Find where the given text appears and provide that cell's center as (X, Y) coordinate. 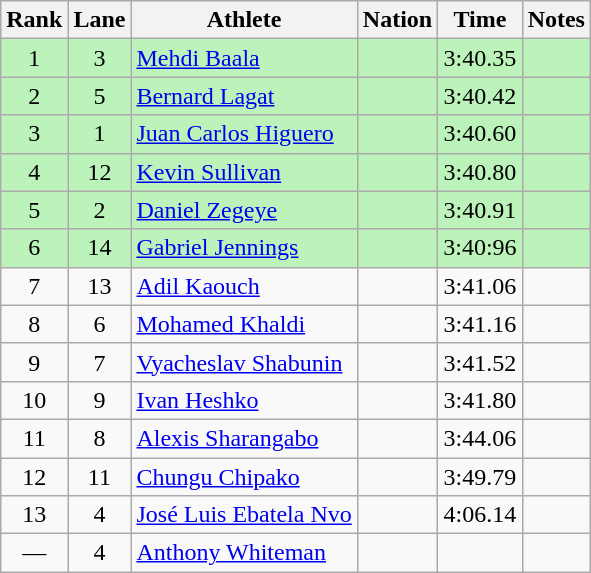
10 (34, 400)
Notes (556, 20)
3:40.80 (480, 172)
3:40:96 (480, 248)
Alexis Sharangabo (244, 438)
Adil Kaouch (244, 286)
3:49.79 (480, 477)
Chungu Chipako (244, 477)
Nation (397, 20)
Anthony Whiteman (244, 553)
3:41.06 (480, 286)
Bernard Lagat (244, 96)
Mehdi Baala (244, 58)
3:41.52 (480, 362)
3:40.91 (480, 210)
Vyacheslav Shabunin (244, 362)
Juan Carlos Higuero (244, 134)
3:44.06 (480, 438)
Lane (100, 20)
3:41.80 (480, 400)
Daniel Zegeye (244, 210)
Gabriel Jennings (244, 248)
Time (480, 20)
3:41.16 (480, 324)
14 (100, 248)
José Luis Ebatela Nvo (244, 515)
3:40.35 (480, 58)
Ivan Heshko (244, 400)
3:40.60 (480, 134)
Rank (34, 20)
Kevin Sullivan (244, 172)
Athlete (244, 20)
4:06.14 (480, 515)
3:40.42 (480, 96)
— (34, 553)
Mohamed Khaldi (244, 324)
